Search for the cell housing the specified text and yield its [X, Y] center coordinate. 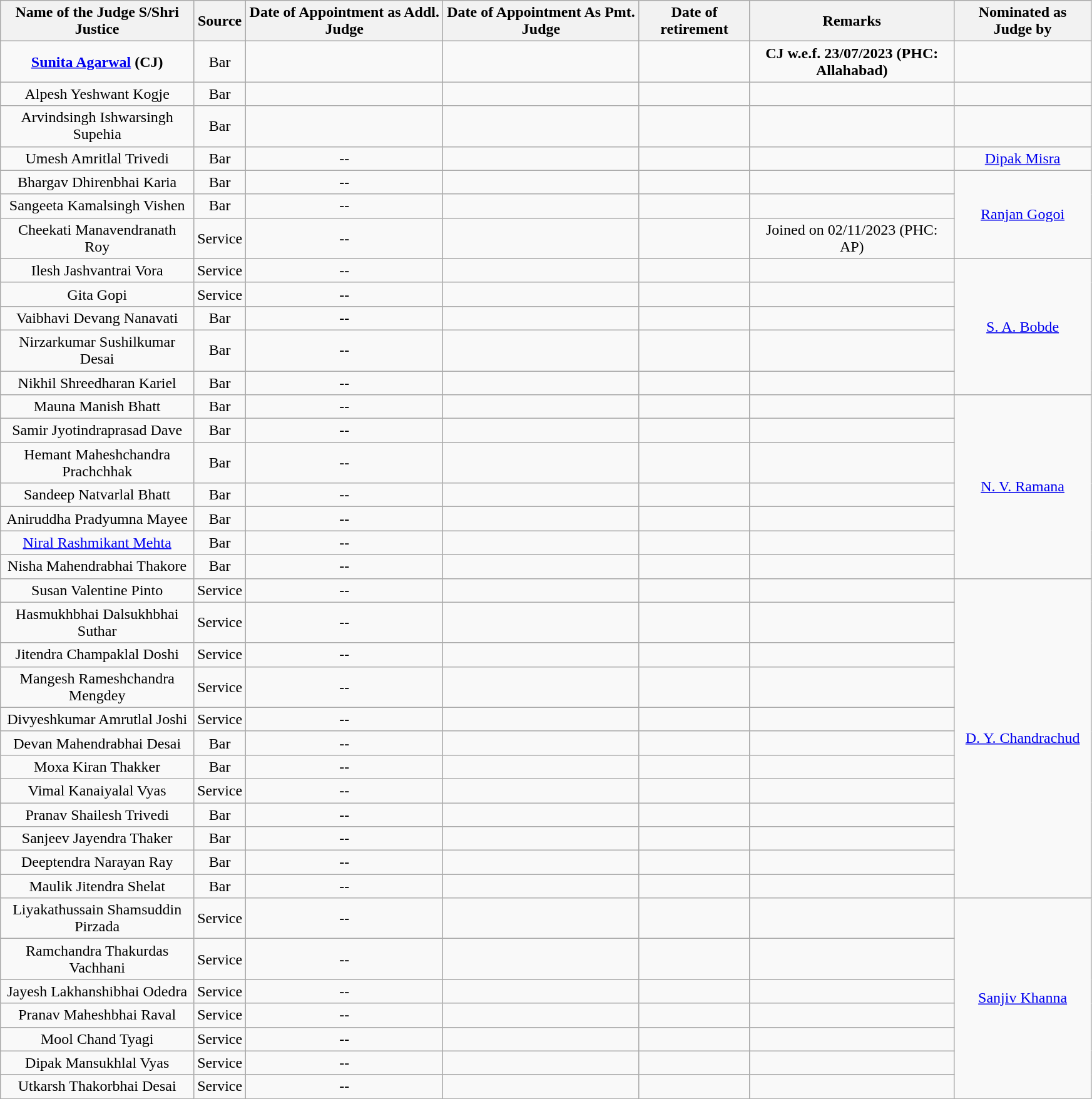
Date of Appointment as Addl. Judge [344, 21]
Vimal Kanaiyalal Vyas [98, 790]
CJ w.e.f. 23/07/2023 (PHC: Allahabad) [852, 61]
Deeptendra Narayan Ray [98, 862]
Samir Jyotindraprasad Dave [98, 431]
Nirzarkumar Sushilkumar Desai [98, 350]
Sanjiv Khanna [1023, 998]
Devan Mahendrabhai Desai [98, 743]
Nominated as Judge by [1023, 21]
N. V. Ramana [1023, 487]
Nikhil Shreedharan Kariel [98, 382]
Niral Rashmikant Mehta [98, 543]
Hasmukhbhai Dalsukhbhai Suthar [98, 622]
Source [220, 21]
Mool Chand Tyagi [98, 1039]
Ranjan Gogoi [1023, 214]
Aniruddha Pradyumna Mayee [98, 519]
Remarks [852, 21]
Gita Gopi [98, 294]
Hemant Maheshchandra Prachchhak [98, 463]
Sunita Agarwal (CJ) [98, 61]
Vaibhavi Devang Nanavati [98, 318]
Joined on 02/11/2023 (PHC: AP) [852, 238]
Sanjeev Jayendra Thaker [98, 839]
Dipak Misra [1023, 158]
Liyakathussain Shamsuddin Pirzada [98, 919]
Pranav Shailesh Trivedi [98, 814]
Sandeep Natvarlal Bhatt [98, 495]
Mangesh Rameshchandra Mengdey [98, 687]
Ilesh Jashvantrai Vora [98, 270]
Maulik Jitendra Shelat [98, 886]
Sangeeta Kamalsingh Vishen [98, 206]
Bhargav Dhirenbhai Karia [98, 182]
Date of retirement [695, 21]
D. Y. Chandrachud [1023, 739]
Utkarsh Thakorbhai Desai [98, 1086]
Ramchandra Thakurdas Vachhani [98, 959]
Susan Valentine Pinto [98, 590]
Nisha Mahendrabhai Thakore [98, 566]
Jayesh Lakhanshibhai Odedra [98, 991]
Umesh Amritlal Trivedi [98, 158]
Pranav Maheshbhai Raval [98, 1015]
Arvindsingh Ishwarsingh Supehia [98, 126]
Cheekati Manavendranath Roy [98, 238]
Jitendra Champaklal Doshi [98, 655]
Mauna Manish Bhatt [98, 407]
Date of Appointment As Pmt. Judge [541, 21]
S. A. Bobde [1023, 327]
Divyeshkumar Amrutlal Joshi [98, 719]
Dipak Mansukhlal Vyas [98, 1063]
Alpesh Yeshwant Kogje [98, 94]
Name of the Judge S/Shri Justice [98, 21]
Moxa Kiran Thakker [98, 767]
